Provide the [X, Y] coordinate of the cell's center where the given text is located.  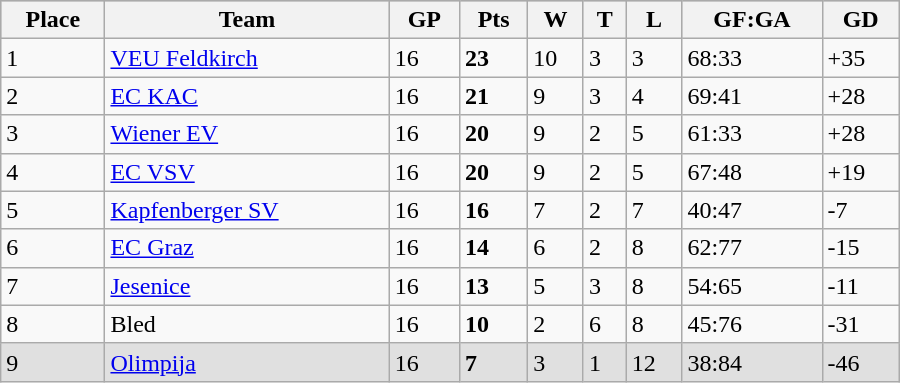
EC VSV [247, 172]
13 [494, 286]
Olimpija [247, 362]
-7 [860, 210]
Pts [494, 20]
67:48 [752, 172]
Jesenice [247, 286]
+35 [860, 58]
GP [424, 20]
-31 [860, 324]
Kapfenberger SV [247, 210]
W [556, 20]
21 [494, 96]
45:76 [752, 324]
12 [654, 362]
Bled [247, 324]
VEU Feldkirch [247, 58]
GD [860, 20]
Place [53, 20]
L [654, 20]
-15 [860, 248]
23 [494, 58]
T [604, 20]
61:33 [752, 134]
69:41 [752, 96]
Wiener EV [247, 134]
40:47 [752, 210]
EC KAC [247, 96]
54:65 [752, 286]
+19 [860, 172]
EC Graz [247, 248]
14 [494, 248]
38:84 [752, 362]
Team [247, 20]
62:77 [752, 248]
68:33 [752, 58]
-46 [860, 362]
GF:GA [752, 20]
-11 [860, 286]
